Provide the (x, y) coordinate of the cell's center where the given text is located.  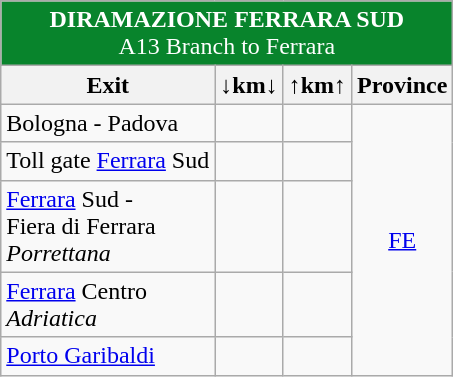
Toll gate Ferrara Sud (108, 161)
Exit (108, 85)
↓km↓ (249, 85)
Porto Garibaldi (108, 356)
FE (402, 240)
Bologna - Padova (108, 123)
Ferrara Sud - Fiera di Ferrara Porrettana (108, 226)
↑km↑ (317, 85)
DIRAMAZIONE FERRARA SUDA13 Branch to Ferrara (227, 34)
Ferrara Centro Adriatica (108, 304)
Province (402, 85)
